Identify which cell holds the provided text, then report its [X, Y] central coordinate. 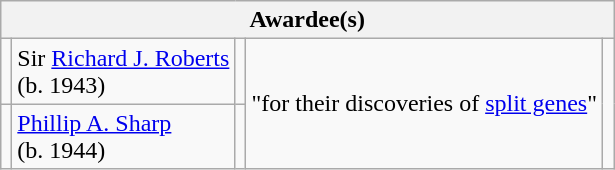
"for their discoveries of split genes" [424, 104]
Phillip A. Sharp(b. 1944) [124, 136]
Awardee(s) [308, 20]
Sir Richard J. Roberts(b. 1943) [124, 72]
